Find where the given text appears and provide that cell's center as [x, y] coordinate. 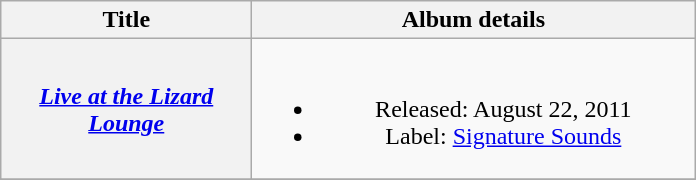
Released: August 22, 2011Label: Signature Sounds [474, 109]
Live at the Lizard Lounge [126, 109]
Title [126, 20]
Album details [474, 20]
